Output the (X, Y) coordinate of the center of the cell containing the given text.  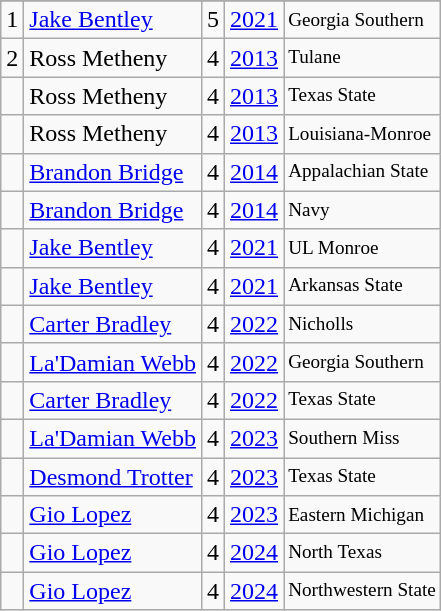
Tulane (362, 58)
5 (212, 20)
Appalachian State (362, 172)
Nicholls (362, 324)
Southern Miss (362, 438)
Navy (362, 210)
1 (12, 20)
2 (12, 58)
Louisiana-Monroe (362, 134)
UL Monroe (362, 248)
Desmond Trotter (113, 477)
North Texas (362, 553)
Northwestern State (362, 591)
Eastern Michigan (362, 515)
Arkansas State (362, 286)
